For the text-containing cell, return its midpoint in (x, y) coordinate format. 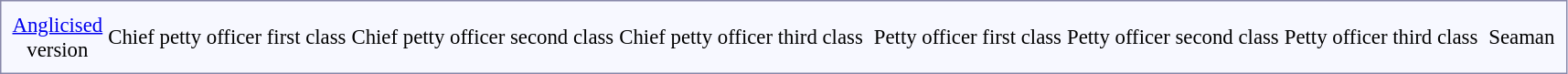
Seaman (1521, 37)
Petty officer second class (1172, 37)
Chief petty officer second class (483, 37)
Anglicisedversion (58, 37)
Petty officer first class (967, 37)
Chief petty officer third class (741, 37)
Chief petty officer first class (227, 37)
Petty officer third class (1381, 37)
